Search for the cell housing the specified text and yield its (x, y) center coordinate. 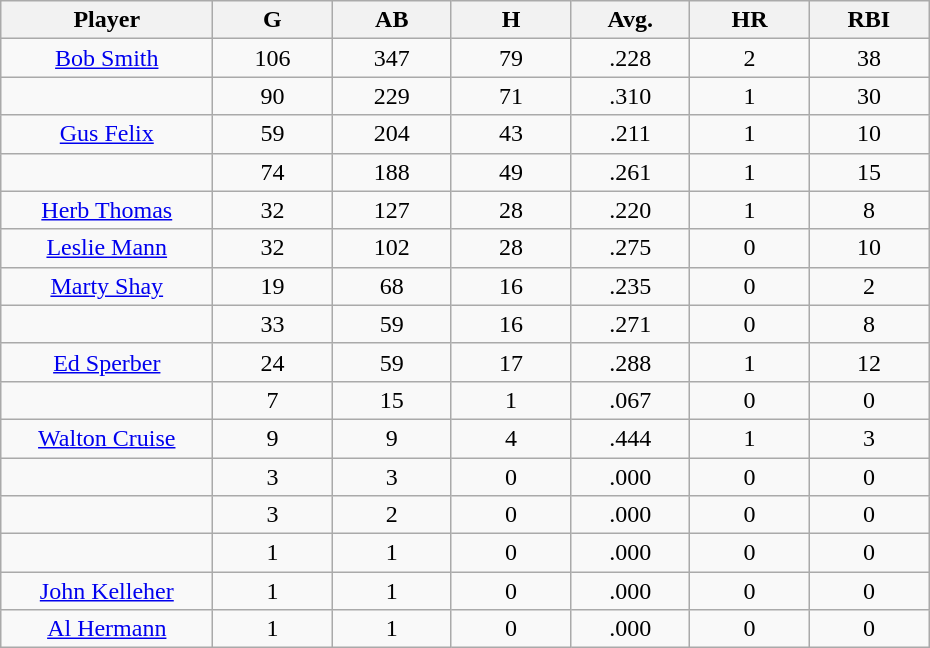
127 (392, 210)
.271 (630, 324)
Leslie Mann (107, 248)
.261 (630, 172)
Avg. (630, 20)
30 (868, 96)
68 (392, 286)
.220 (630, 210)
Ed Sperber (107, 362)
RBI (868, 20)
49 (510, 172)
229 (392, 96)
John Kelleher (107, 591)
Bob Smith (107, 58)
4 (510, 438)
74 (272, 172)
102 (392, 248)
.228 (630, 58)
43 (510, 134)
.444 (630, 438)
HR (750, 20)
90 (272, 96)
19 (272, 286)
12 (868, 362)
.235 (630, 286)
.288 (630, 362)
7 (272, 400)
Player (107, 20)
347 (392, 58)
.310 (630, 96)
Herb Thomas (107, 210)
24 (272, 362)
AB (392, 20)
Marty Shay (107, 286)
204 (392, 134)
38 (868, 58)
.211 (630, 134)
33 (272, 324)
Gus Felix (107, 134)
71 (510, 96)
17 (510, 362)
H (510, 20)
.275 (630, 248)
106 (272, 58)
G (272, 20)
.067 (630, 400)
Walton Cruise (107, 438)
Al Hermann (107, 629)
79 (510, 58)
188 (392, 172)
